Capture the cell that displays the provided text and extract its [X, Y] central coordinate. 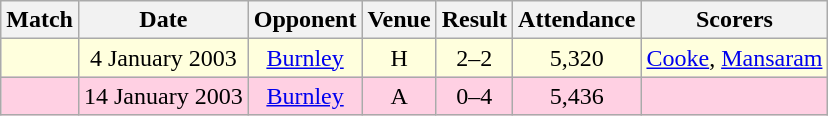
5,320 [577, 58]
Scorers [734, 20]
0–4 [474, 96]
4 January 2003 [163, 58]
14 January 2003 [163, 96]
5,436 [577, 96]
Attendance [577, 20]
Opponent [305, 20]
Match [40, 20]
Date [163, 20]
H [399, 58]
Result [474, 20]
2–2 [474, 58]
Venue [399, 20]
Cooke, Mansaram [734, 58]
A [399, 96]
